Provide the [x, y] coordinate of the cell's center where the given text is located.  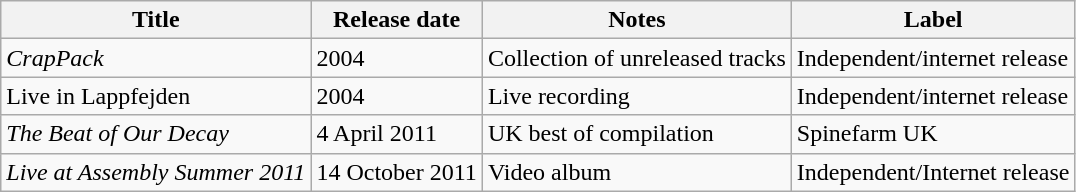
Release date [396, 20]
Label [933, 20]
Live recording [636, 96]
Spinefarm UK [933, 134]
UK best of compilation [636, 134]
Title [156, 20]
14 October 2011 [396, 172]
Video album [636, 172]
The Beat of Our Decay [156, 134]
Live in Lappfejden [156, 96]
CrapPack [156, 58]
Collection of unreleased tracks [636, 58]
Independent/Internet release [933, 172]
Live at Assembly Summer 2011 [156, 172]
4 April 2011 [396, 134]
Notes [636, 20]
